Scan for the cell matching the given text and deliver its [X, Y] coordinate at center. 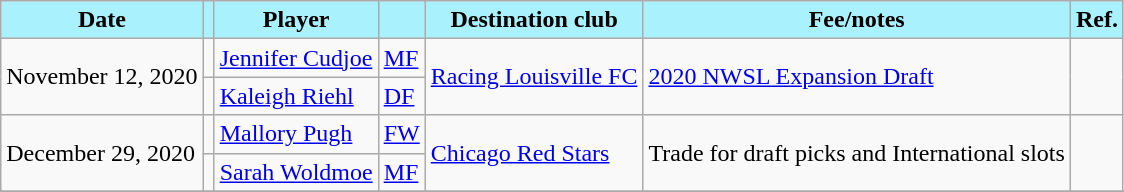
December 29, 2020 [102, 153]
Jennifer Cudjoe [296, 58]
Chicago Red Stars [534, 153]
Destination club [534, 20]
Ref. [1096, 20]
Mallory Pugh [296, 134]
Sarah Woldmoe [296, 172]
Racing Louisville FC [534, 77]
Trade for draft picks and International slots [856, 153]
Player [296, 20]
November 12, 2020 [102, 77]
FW [402, 134]
2020 NWSL Expansion Draft [856, 77]
DF [402, 96]
Date [102, 20]
Fee/notes [856, 20]
Kaleigh Riehl [296, 96]
